Provide the (x, y) coordinate of the cell's center where the given text is located.  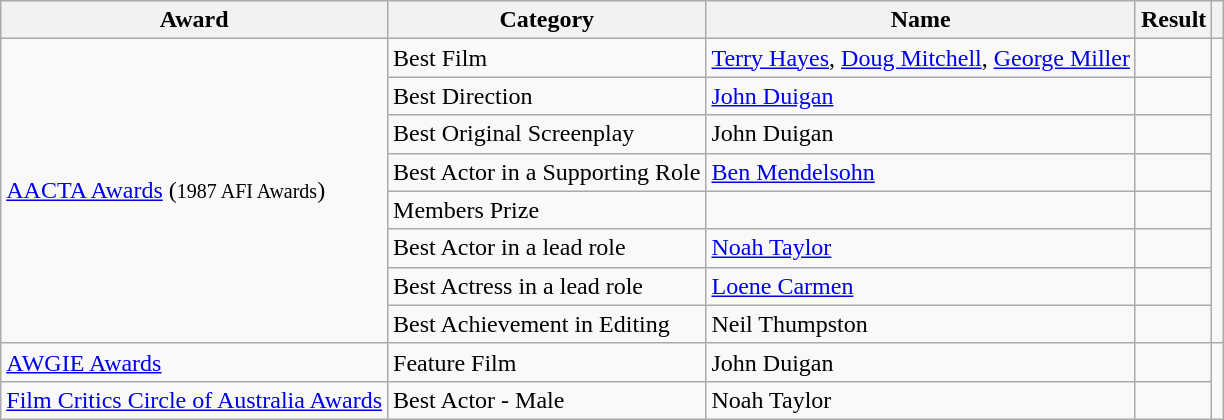
AWGIE Awards (194, 362)
Terry Hayes, Doug Mitchell, George Miller (921, 58)
Name (921, 20)
Best Actress in a lead role (547, 286)
Feature Film (547, 362)
Category (547, 20)
Best Actor - Male (547, 400)
Best Film (547, 58)
Ben Mendelsohn (921, 172)
Best Actor in a Supporting Role (547, 172)
Award (194, 20)
Film Critics Circle of Australia Awards (194, 400)
Neil Thumpston (921, 324)
AACTA Awards (1987 AFI Awards) (194, 191)
Best Original Screenplay (547, 134)
Members Prize (547, 210)
Result (1173, 20)
Best Achievement in Editing (547, 324)
Best Actor in a lead role (547, 248)
Loene Carmen (921, 286)
Best Direction (547, 96)
